Search for the cell housing the specified text and yield its (X, Y) center coordinate. 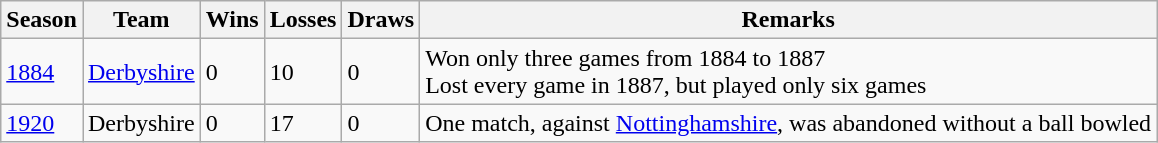
Remarks (788, 20)
1884 (42, 72)
One match, against Nottinghamshire, was abandoned without a ball bowled (788, 123)
Draws (381, 20)
Losses (303, 20)
1920 (42, 123)
Season (42, 20)
Wins (232, 20)
Team (141, 20)
Won only three games from 1884 to 1887Lost every game in 1887, but played only six games (788, 72)
17 (303, 123)
10 (303, 72)
